From the cell containing the given text, extract its center point as [x, y] coordinate. 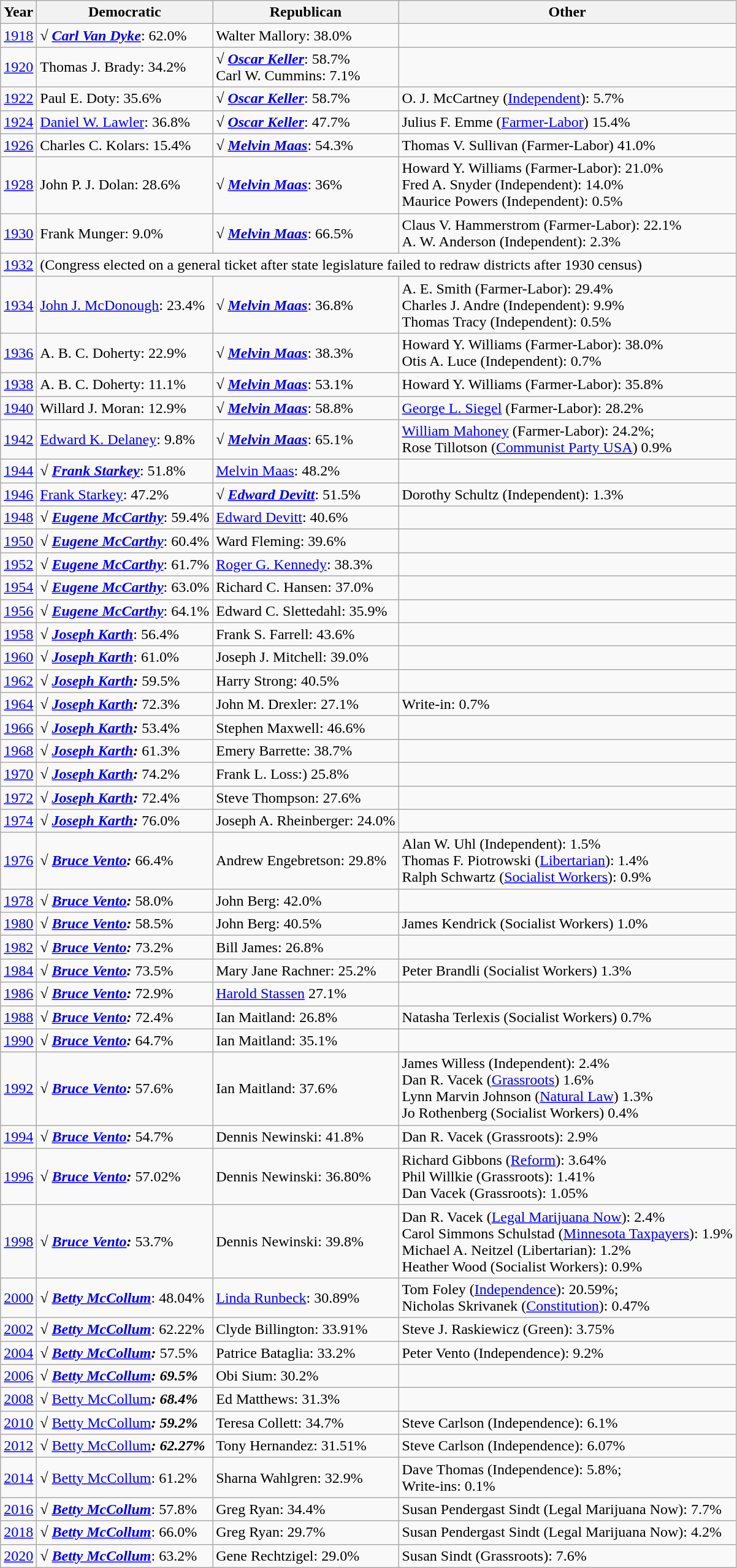
2008 [18, 1399]
Paul E. Doty: 35.6% [125, 99]
Richard Gibbons (Reform): 3.64%Phil Willkie (Grassroots): 1.41%Dan Vacek (Grassroots): 1.05% [567, 1176]
Harry Strong: 40.5% [305, 681]
√ Bruce Vento: 64.7% [125, 1040]
Steve Carlson (Independence): 6.07% [567, 1446]
A. B. C. Doherty: 11.1% [125, 384]
1962 [18, 681]
Howard Y. Williams (Farmer-Labor): 35.8% [567, 384]
√ Joseph Karth: 72.3% [125, 704]
√ Bruce Vento: 58.0% [125, 901]
√ Betty McCollum: 48.04% [125, 1298]
√ Joseph Karth: 59.5% [125, 681]
Charles C. Kolars: 15.4% [125, 145]
Linda Runbeck: 30.89% [305, 1298]
1978 [18, 901]
Dorothy Schultz (Independent): 1.3% [567, 494]
Joseph A. Rheinberger: 24.0% [305, 821]
Ian Maitland: 37.6% [305, 1088]
√ Betty McCollum: 57.5% [125, 1352]
John P. J. Dolan: 28.6% [125, 185]
√ Betty McCollum: 63.2% [125, 1556]
1998 [18, 1241]
1992 [18, 1088]
Willard J. Moran: 12.9% [125, 407]
Daniel W. Lawler: 36.8% [125, 122]
√ Melvin Maas: 54.3% [305, 145]
√ Melvin Maas: 38.3% [305, 353]
William Mahoney (Farmer-Labor): 24.2%;Rose Tillotson (Communist Party USA) 0.9% [567, 440]
Sharna Wahlgren: 32.9% [305, 1478]
2010 [18, 1423]
Other [567, 12]
Thomas J. Brady: 34.2% [125, 67]
√ Joseph Karth: 53.4% [125, 727]
√ Bruce Vento: 54.7% [125, 1137]
√ Oscar Keller: 58.7%Carl W. Cummins: 7.1% [305, 67]
Walter Mallory: 38.0% [305, 36]
1960 [18, 657]
Greg Ryan: 29.7% [305, 1532]
Dennis Newinski: 39.8% [305, 1241]
Frank S. Farrell: 43.6% [305, 634]
Bill James: 26.8% [305, 947]
1936 [18, 353]
√ Eugene McCarthy: 60.4% [125, 541]
√ Carl Van Dyke: 62.0% [125, 36]
Year [18, 12]
1974 [18, 821]
Alan W. Uhl (Independent): 1.5%Thomas F. Piotrowski (Libertarian): 1.4%Ralph Schwartz (Socialist Workers): 0.9% [567, 861]
1958 [18, 634]
1972 [18, 797]
1954 [18, 588]
1924 [18, 122]
Tony Hernandez: 31.51% [305, 1446]
Edward C. Slettedahl: 35.9% [305, 611]
James Willess (Independent): 2.4%Dan R. Vacek (Grassroots) 1.6%Lynn Marvin Johnson (Natural Law) 1.3%Jo Rothenberg (Socialist Workers) 0.4% [567, 1088]
George L. Siegel (Farmer-Labor): 28.2% [567, 407]
Frank L. Loss:) 25.8% [305, 774]
1956 [18, 611]
√ Joseph Karth: 56.4% [125, 634]
√ Eugene McCarthy: 59.4% [125, 518]
1918 [18, 36]
Obi Sium: 30.2% [305, 1376]
1922 [18, 99]
Susan Pendergast Sindt (Legal Marijuana Now): 7.7% [567, 1509]
Melvin Maas: 48.2% [305, 471]
2006 [18, 1376]
James Kendrick (Socialist Workers) 1.0% [567, 924]
Natasha Terlexis (Socialist Workers) 0.7% [567, 1017]
√ Bruce Vento: 57.02% [125, 1176]
2014 [18, 1478]
Patrice Bataglia: 33.2% [305, 1352]
Dave Thomas (Independence): 5.8%;Write-ins: 0.1% [567, 1478]
John Berg: 42.0% [305, 901]
1926 [18, 145]
√ Betty McCollum: 62.27% [125, 1446]
2016 [18, 1509]
Republican [305, 12]
Ian Maitland: 26.8% [305, 1017]
1948 [18, 518]
1938 [18, 384]
√ Betty McCollum: 62.22% [125, 1329]
John J. McDonough: 23.4% [125, 305]
Howard Y. Williams (Farmer-Labor): 21.0%Fred A. Snyder (Independent): 14.0%Maurice Powers (Independent): 0.5% [567, 185]
1980 [18, 924]
√ Joseph Karth: 72.4% [125, 797]
√ Oscar Keller: 58.7% [305, 99]
1970 [18, 774]
Peter Brandli (Socialist Workers) 1.3% [567, 971]
√ Joseph Karth: 61.3% [125, 751]
√ Joseph Karth: 61.0% [125, 657]
Steve Carlson (Independence): 6.1% [567, 1423]
1950 [18, 541]
John Berg: 40.5% [305, 924]
√ Eugene McCarthy: 63.0% [125, 588]
1990 [18, 1040]
1942 [18, 440]
√ Betty McCollum: 57.8% [125, 1509]
Ian Maitland: 35.1% [305, 1040]
Steve J. Raskiewicz (Green): 3.75% [567, 1329]
2012 [18, 1446]
√ Betty McCollum: 66.0% [125, 1532]
√ Betty McCollum: 69.5% [125, 1376]
Frank Munger: 9.0% [125, 233]
Richard C. Hansen: 37.0% [305, 588]
1930 [18, 233]
Tom Foley (Independence): 20.59%;Nicholas Skrivanek (Constitution): 0.47% [567, 1298]
√ Eugene McCarthy: 61.7% [125, 564]
√ Melvin Maas: 36.8% [305, 305]
Edward K. Delaney: 9.8% [125, 440]
Dennis Newinski: 36.80% [305, 1176]
√ Bruce Vento: 72.4% [125, 1017]
A. B. C. Doherty: 22.9% [125, 353]
1982 [18, 947]
Emery Barrette: 38.7% [305, 751]
Susan Pendergast Sindt (Legal Marijuana Now): 4.2% [567, 1532]
Stephen Maxwell: 46.6% [305, 727]
(Congress elected on a general ticket after state legislature failed to redraw districts after 1930 census) [386, 265]
√ Melvin Maas: 66.5% [305, 233]
1964 [18, 704]
Julius F. Emme (Farmer-Labor) 15.4% [567, 122]
1940 [18, 407]
Frank Starkey: 47.2% [125, 494]
Ed Matthews: 31.3% [305, 1399]
Gene Rechtzigel: 29.0% [305, 1556]
Thomas V. Sullivan (Farmer-Labor) 41.0% [567, 145]
2004 [18, 1352]
A. E. Smith (Farmer-Labor): 29.4%Charles J. Andre (Independent): 9.9%Thomas Tracy (Independent): 0.5% [567, 305]
Dennis Newinski: 41.8% [305, 1137]
√ Frank Starkey: 51.8% [125, 471]
1920 [18, 67]
√ Melvin Maas: 53.1% [305, 384]
2000 [18, 1298]
√ Bruce Vento: 66.4% [125, 861]
Dan R. Vacek (Grassroots): 2.9% [567, 1137]
1986 [18, 994]
Greg Ryan: 34.4% [305, 1509]
1976 [18, 861]
1952 [18, 564]
1984 [18, 971]
√ Betty McCollum: 68.4% [125, 1399]
Andrew Engebretson: 29.8% [305, 861]
1996 [18, 1176]
1994 [18, 1137]
Mary Jane Rachner: 25.2% [305, 971]
√ Bruce Vento: 73.5% [125, 971]
1946 [18, 494]
1968 [18, 751]
2002 [18, 1329]
2020 [18, 1556]
√ Betty McCollum: 59.2% [125, 1423]
√ Melvin Maas: 58.8% [305, 407]
√ Edward Devitt: 51.5% [305, 494]
√ Melvin Maas: 36% [305, 185]
√ Bruce Vento: 58.5% [125, 924]
√ Oscar Keller: 47.7% [305, 122]
Edward Devitt: 40.6% [305, 518]
Harold Stassen 27.1% [305, 994]
Democratic [125, 12]
Clyde Billington: 33.91% [305, 1329]
Teresa Collett: 34.7% [305, 1423]
√ Bruce Vento: 73.2% [125, 947]
Roger G. Kennedy: 38.3% [305, 564]
Joseph J. Mitchell: 39.0% [305, 657]
1928 [18, 185]
1944 [18, 471]
√ Bruce Vento: 57.6% [125, 1088]
√ Joseph Karth: 76.0% [125, 821]
Write-in: 0.7% [567, 704]
Howard Y. Williams (Farmer-Labor): 38.0%Otis A. Luce (Independent): 0.7% [567, 353]
√ Eugene McCarthy: 64.1% [125, 611]
√ Bruce Vento: 72.9% [125, 994]
2018 [18, 1532]
1966 [18, 727]
1932 [18, 265]
Susan Sindt (Grassroots): 7.6% [567, 1556]
John M. Drexler: 27.1% [305, 704]
1988 [18, 1017]
Ward Fleming: 39.6% [305, 541]
1934 [18, 305]
O. J. McCartney (Independent): 5.7% [567, 99]
√ Betty McCollum: 61.2% [125, 1478]
√ Melvin Maas: 65.1% [305, 440]
Claus V. Hammerstrom (Farmer-Labor): 22.1%A. W. Anderson (Independent): 2.3% [567, 233]
Peter Vento (Independence): 9.2% [567, 1352]
√ Joseph Karth: 74.2% [125, 774]
Steve Thompson: 27.6% [305, 797]
√ Bruce Vento: 53.7% [125, 1241]
